Return the (x, y) coordinate for the center point of the cell that contains the specified text.  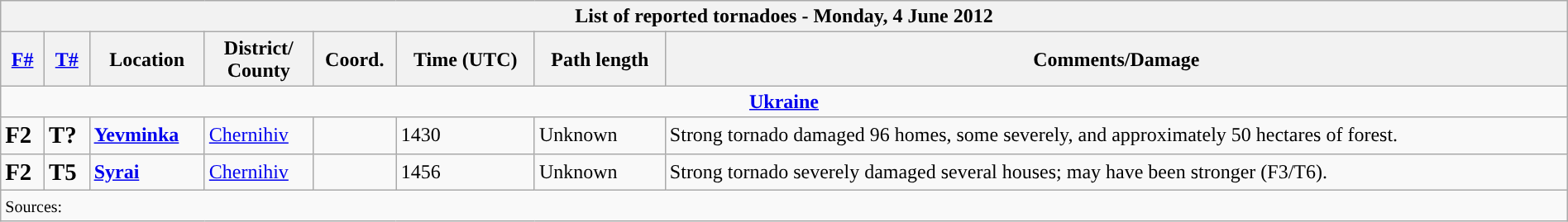
Syrai (147, 172)
Sources: (784, 205)
T? (66, 135)
Time (UTC) (465, 59)
1430 (465, 135)
Strong tornado severely damaged several houses; may have been stronger (F3/T6). (1116, 172)
Path length (600, 59)
Yevminka (147, 135)
Location (147, 59)
F# (23, 59)
1456 (465, 172)
District/County (258, 59)
List of reported tornadoes - Monday, 4 June 2012 (784, 17)
T# (66, 59)
T5 (66, 172)
Coord. (354, 59)
Strong tornado damaged 96 homes, some severely, and approximately 50 hectares of forest. (1116, 135)
Ukraine (784, 102)
Comments/Damage (1116, 59)
